Determine the [X, Y] coordinate at the center of the cell enclosing the given text.  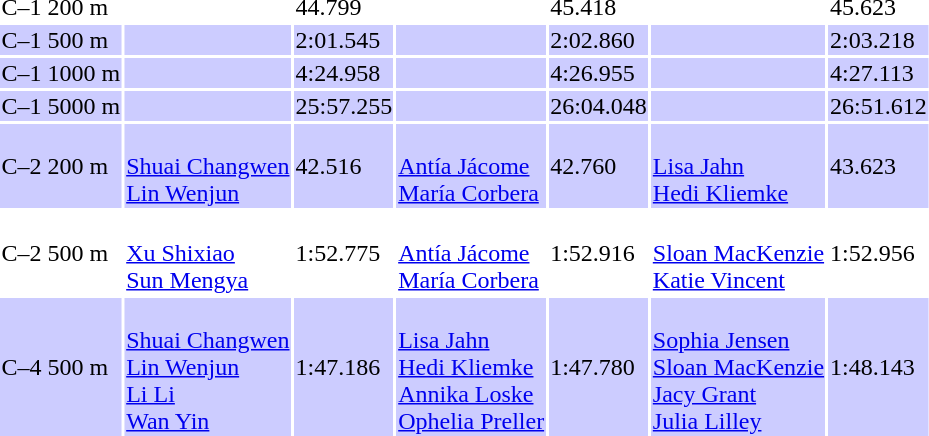
1:47.186 [344, 367]
C–1 5000 m [61, 106]
Shuai ChangwenLin Wenjun [208, 166]
1:47.780 [599, 367]
1:48.143 [879, 367]
4:26.955 [599, 73]
4:24.958 [344, 73]
C–2 200 m [61, 166]
26:04.048 [599, 106]
C–2 500 m [61, 253]
26:51.612 [879, 106]
2:02.860 [599, 40]
1:52.775 [344, 253]
Sophia JensenSloan MacKenzieJacy GrantJulia Lilley [738, 367]
42.516 [344, 166]
4:27.113 [879, 73]
43.623 [879, 166]
42.760 [599, 166]
Sloan MacKenzieKatie Vincent [738, 253]
25:57.255 [344, 106]
C–1 1000 m [61, 73]
2:03.218 [879, 40]
C–1 500 m [61, 40]
1:52.916 [599, 253]
Shuai ChangwenLin WenjunLi LiWan Yin [208, 367]
Xu ShixiaoSun Mengya [208, 253]
C–4 500 m [61, 367]
Lisa JahnHedi Kliemke [738, 166]
Lisa JahnHedi KliemkeAnnika LoskeOphelia Preller [472, 367]
2:01.545 [344, 40]
1:52.956 [879, 253]
